Locate the cell with the specified text and output its (x, y) center coordinate. 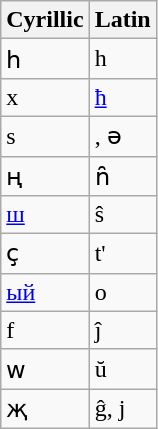
ħ (122, 97)
һ (45, 59)
o (122, 292)
ԝ (45, 369)
җ (45, 409)
ѕ (45, 136)
, ә (122, 136)
х (45, 97)
h (122, 59)
n̑ (122, 176)
ң (45, 176)
ĵ (122, 330)
t' (122, 254)
ŝ (122, 215)
ш (45, 215)
ĝ, j (122, 409)
ый (45, 292)
Cyrillic (45, 20)
ҫ (45, 254)
ŭ (122, 369)
f (45, 330)
Latin (122, 20)
